Capture the cell that displays the provided text and extract its [x, y] central coordinate. 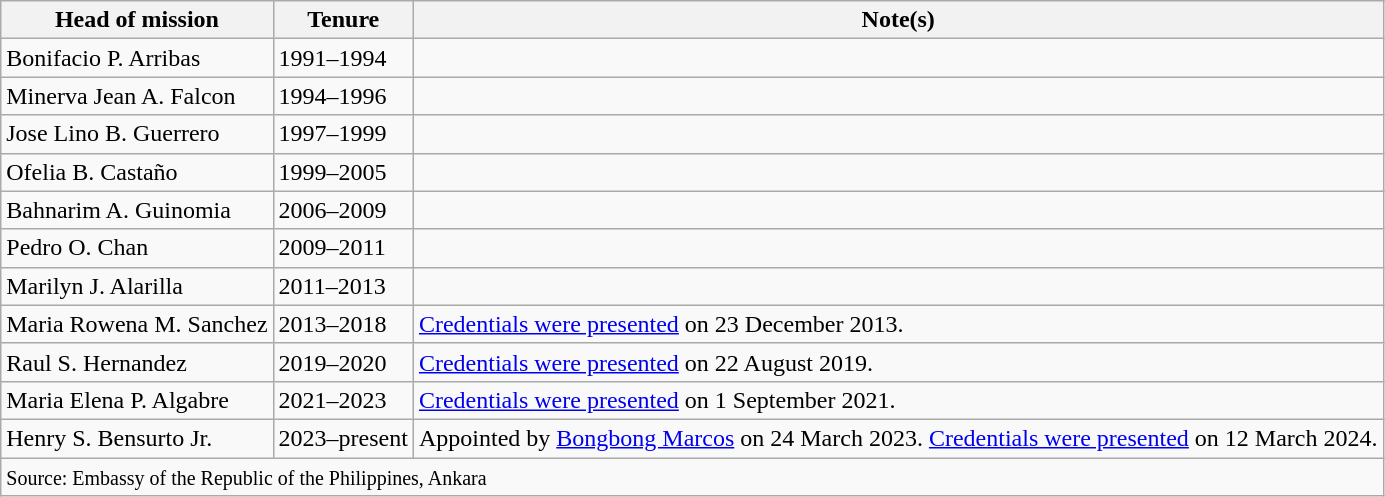
1997–1999 [343, 134]
Bonifacio P. Arribas [137, 58]
Head of mission [137, 20]
Appointed by Bongbong Marcos on 24 March 2023. Credentials were presented on 12 March 2024. [898, 438]
Marilyn J. Alarilla [137, 286]
Henry S. Bensurto Jr. [137, 438]
Credentials were presented on 23 December 2013. [898, 324]
2013–2018 [343, 324]
Raul S. Hernandez [137, 362]
Credentials were presented on 22 August 2019. [898, 362]
Tenure [343, 20]
1994–1996 [343, 96]
Bahnarim A. Guinomia [137, 210]
2019–2020 [343, 362]
1991–1994 [343, 58]
2009–2011 [343, 248]
2011–2013 [343, 286]
Jose Lino B. Guerrero [137, 134]
Minerva Jean A. Falcon [137, 96]
Maria Elena P. Algabre [137, 400]
Maria Rowena M. Sanchez [137, 324]
2006–2009 [343, 210]
Ofelia B. Castaño [137, 172]
1999–2005 [343, 172]
2021–2023 [343, 400]
2023–present [343, 438]
Note(s) [898, 20]
Source: Embassy of the Republic of the Philippines, Ankara [692, 477]
Credentials were presented on 1 September 2021. [898, 400]
Pedro O. Chan [137, 248]
